Detect which cell encompasses the target text, then output its [x, y] center coordinate. 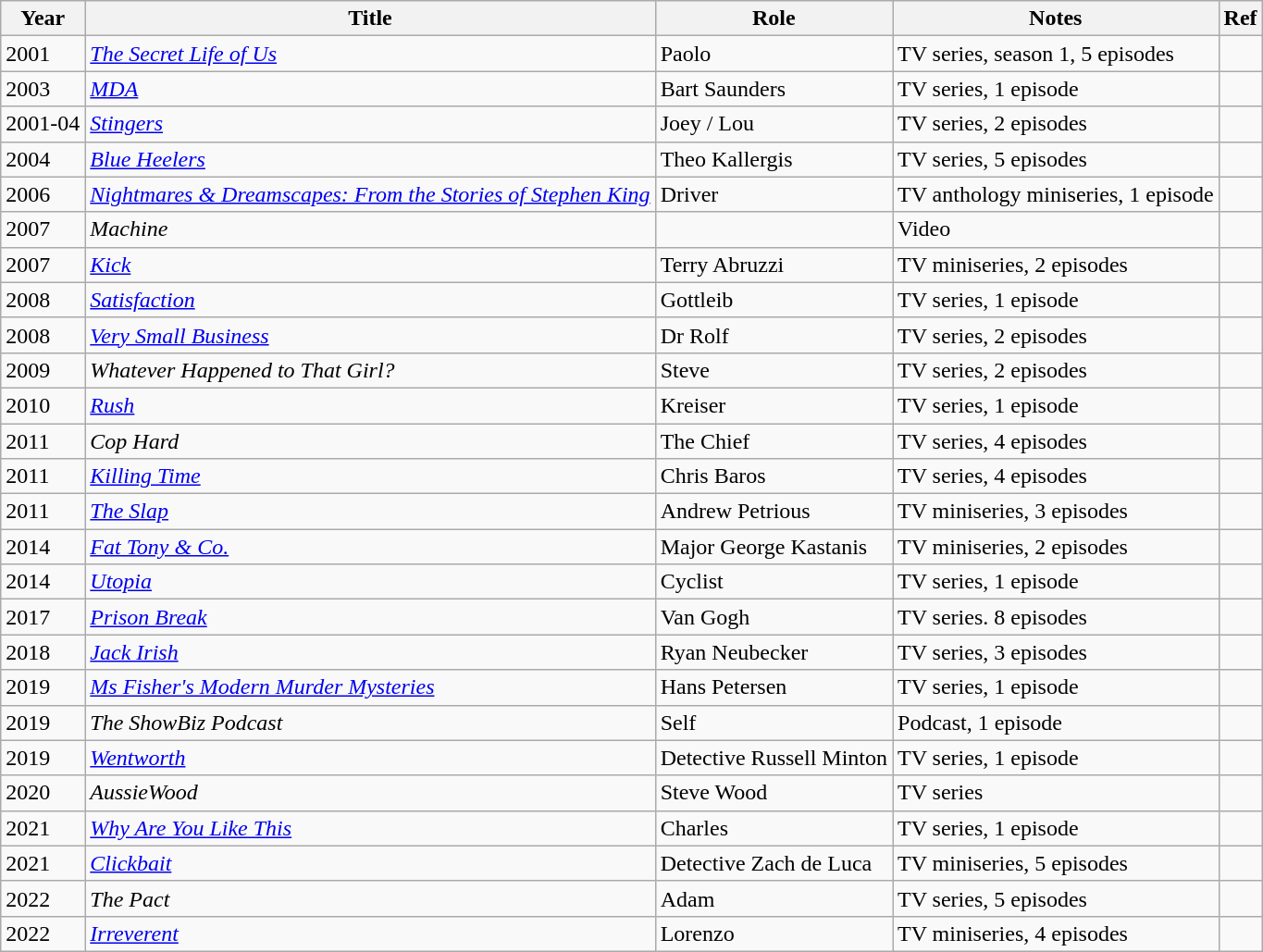
2001-04 [43, 124]
TV miniseries, 4 episodes [1055, 933]
Fat Tony & Co. [370, 547]
The Slap [370, 512]
Bart Saunders [774, 89]
Podcast, 1 episode [1055, 723]
Van Gogh [774, 617]
The Chief [774, 441]
Terry Abruzzi [774, 265]
Chris Baros [774, 476]
Joey / Lou [774, 124]
The Pact [370, 898]
Clickbait [370, 863]
Year [43, 19]
Machine [370, 229]
2020 [43, 793]
Notes [1055, 19]
AussieWood [370, 793]
Hans Petersen [774, 687]
TV series [1055, 793]
Ms Fisher's Modern Murder Mysteries [370, 687]
Irreverent [370, 933]
2010 [43, 405]
2009 [43, 370]
Theo Kallergis [774, 159]
The Secret Life of Us [370, 54]
2001 [43, 54]
Very Small Business [370, 335]
Andrew Petrious [774, 512]
Why Are You Like This [370, 828]
Steve [774, 370]
Whatever Happened to That Girl? [370, 370]
Major George Kastanis [774, 547]
2003 [43, 89]
MDA [370, 89]
Utopia [370, 582]
TV series. 8 episodes [1055, 617]
Self [774, 723]
Kreiser [774, 405]
Cyclist [774, 582]
Prison Break [370, 617]
Stingers [370, 124]
Role [774, 19]
The ShowBiz Podcast [370, 723]
2017 [43, 617]
Ryan Neubecker [774, 652]
Driver [774, 194]
TV miniseries, 3 episodes [1055, 512]
2006 [43, 194]
Wentworth [370, 758]
Title [370, 19]
Detective Zach de Luca [774, 863]
Satisfaction [370, 300]
Paolo [774, 54]
TV miniseries, 5 episodes [1055, 863]
TV series, season 1, 5 episodes [1055, 54]
Blue Heelers [370, 159]
Nightmares & Dreamscapes: From the Stories of Stephen King [370, 194]
Ref [1240, 19]
Killing Time [370, 476]
Video [1055, 229]
Rush [370, 405]
Dr Rolf [774, 335]
Kick [370, 265]
TV series, 3 episodes [1055, 652]
Jack Irish [370, 652]
Cop Hard [370, 441]
Lorenzo [774, 933]
2018 [43, 652]
Detective Russell Minton [774, 758]
Gottleib [774, 300]
2004 [43, 159]
Charles [774, 828]
TV anthology miniseries, 1 episode [1055, 194]
Adam [774, 898]
Steve Wood [774, 793]
